Pinpoint the cell where the given text exists, returning its [x, y] midpoint coordinate. 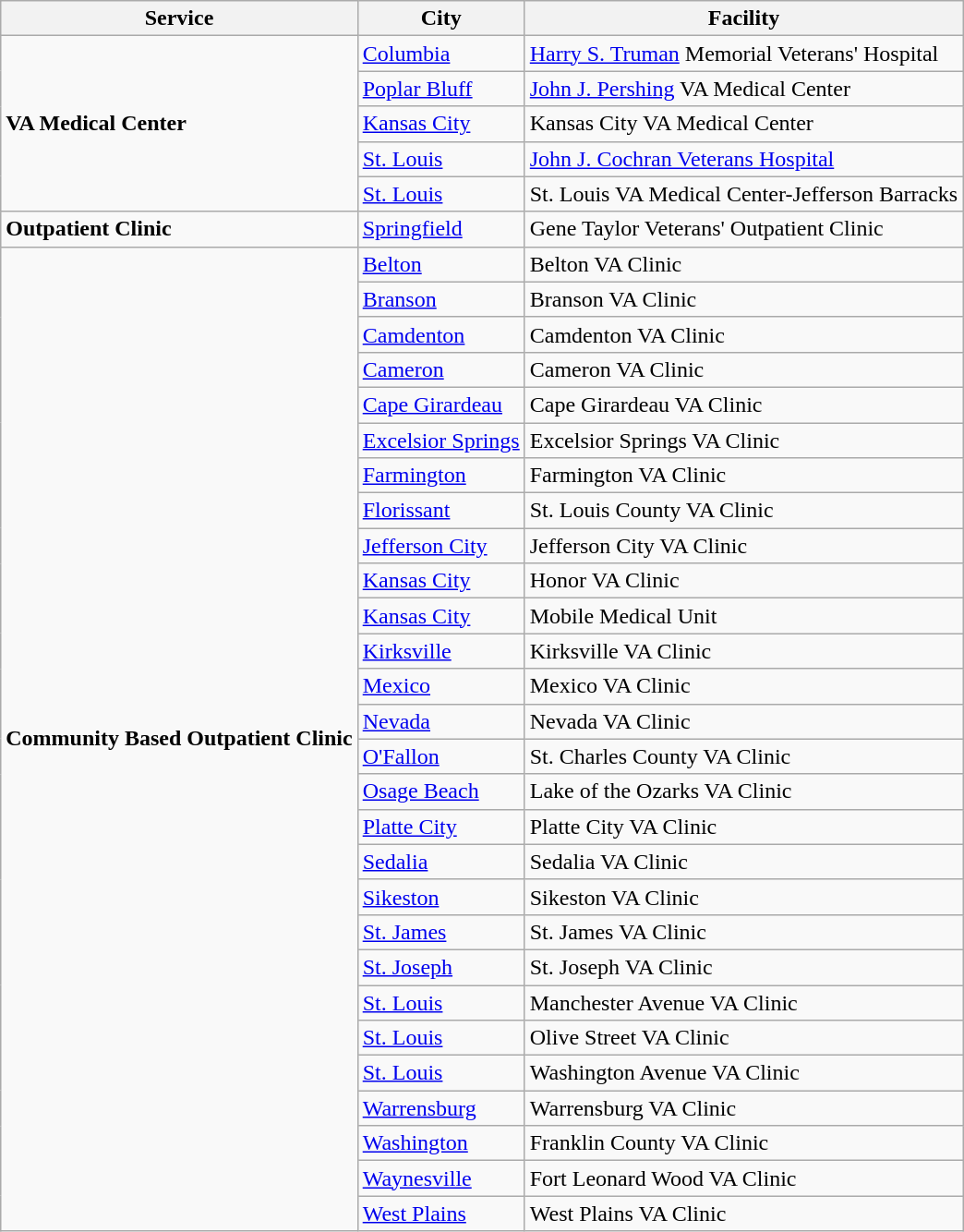
Cameron VA Clinic [743, 369]
Washington Avenue VA Clinic [743, 1073]
Mexico VA Clinic [743, 686]
Sedalia [441, 862]
Warrensburg [441, 1108]
Belton VA Clinic [743, 264]
VA Medical Center [179, 124]
Manchester Avenue VA Clinic [743, 1002]
John J. Pershing VA Medical Center [743, 89]
St. Louis County VA Clinic [743, 511]
Farmington [441, 476]
St. James VA Clinic [743, 932]
Honor VA Clinic [743, 581]
Waynesville [441, 1178]
West Plains [441, 1214]
Mexico [441, 686]
Jefferson City VA Clinic [743, 546]
St. Louis VA Medical Center-Jefferson Barracks [743, 194]
Branson VA Clinic [743, 299]
Jefferson City [441, 546]
Excelsior Springs [441, 441]
Olive Street VA Clinic [743, 1038]
Branson [441, 299]
Harry S. Truman Memorial Veterans' Hospital [743, 54]
Camdenton VA Clinic [743, 334]
Springfield [441, 229]
Sikeston VA Clinic [743, 897]
Osage Beach [441, 791]
Cameron [441, 369]
Nevada [441, 721]
Facility [743, 18]
John J. Cochran Veterans Hospital [743, 159]
Warrensburg VA Clinic [743, 1108]
St. Charles County VA Clinic [743, 756]
Service [179, 18]
Belton [441, 264]
Cape Girardeau [441, 405]
Gene Taylor Veterans' Outpatient Clinic [743, 229]
Poplar Bluff [441, 89]
St. James [441, 932]
Sedalia VA Clinic [743, 862]
Cape Girardeau VA Clinic [743, 405]
Fort Leonard Wood VA Clinic [743, 1178]
Kansas City VA Medical Center [743, 124]
West Plains VA Clinic [743, 1214]
Franklin County VA Clinic [743, 1143]
Platte City [441, 827]
Sikeston [441, 897]
Lake of the Ozarks VA Clinic [743, 791]
Outpatient Clinic [179, 229]
St. Joseph [441, 967]
City [441, 18]
Columbia [441, 54]
Camdenton [441, 334]
Kirksville [441, 651]
Platte City VA Clinic [743, 827]
St. Joseph VA Clinic [743, 967]
Washington [441, 1143]
Farmington VA Clinic [743, 476]
Mobile Medical Unit [743, 616]
Community Based Outpatient Clinic [179, 739]
O'Fallon [441, 756]
Excelsior Springs VA Clinic [743, 441]
Kirksville VA Clinic [743, 651]
Florissant [441, 511]
Nevada VA Clinic [743, 721]
